Capture the cell that displays the provided text and extract its (x, y) central coordinate. 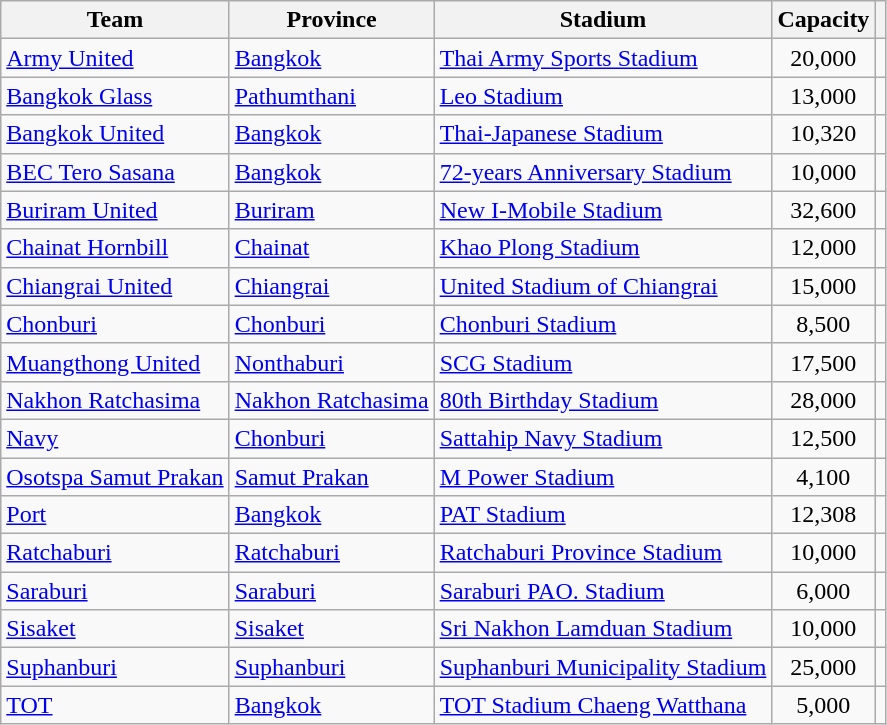
Province (332, 20)
Buriram United (115, 210)
Chonburi Stadium (603, 324)
Osotspa Samut Prakan (115, 477)
12,308 (824, 515)
PAT Stadium (603, 515)
BEC Tero Sasana (115, 172)
Navy (115, 438)
25,000 (824, 667)
Sattahip Navy Stadium (603, 438)
Army United (115, 58)
15,000 (824, 286)
10,320 (824, 134)
Muangthong United (115, 362)
M Power Stadium (603, 477)
Chiangrai (332, 286)
20,000 (824, 58)
17,500 (824, 362)
8,500 (824, 324)
Buriram (332, 210)
13,000 (824, 96)
5,000 (824, 705)
United Stadium of Chiangrai (603, 286)
4,100 (824, 477)
Nonthaburi (332, 362)
SCG Stadium (603, 362)
TOT (115, 705)
Khao Plong Stadium (603, 248)
Thai Army Sports Stadium (603, 58)
TOT Stadium Chaeng Watthana (603, 705)
Port (115, 515)
Team (115, 20)
28,000 (824, 400)
Pathumthani (332, 96)
Bangkok United (115, 134)
Bangkok Glass (115, 96)
Suphanburi Municipality Stadium (603, 667)
80th Birthday Stadium (603, 400)
6,000 (824, 591)
Stadium (603, 20)
Chainat Hornbill (115, 248)
12,500 (824, 438)
72-years Anniversary Stadium (603, 172)
Sri Nakhon Lamduan Stadium (603, 629)
Saraburi PAO. Stadium (603, 591)
Chainat (332, 248)
New I-Mobile Stadium (603, 210)
Chiangrai United (115, 286)
32,600 (824, 210)
Ratchaburi Province Stadium (603, 553)
Capacity (824, 20)
Samut Prakan (332, 477)
Leo Stadium (603, 96)
Thai-Japanese Stadium (603, 134)
12,000 (824, 248)
